For the text-containing cell, return its midpoint in [X, Y] coordinate format. 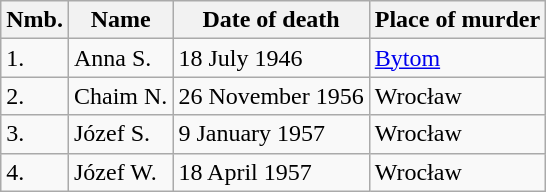
Anna S. [120, 58]
18 July 1946 [271, 58]
4. [35, 172]
Name [120, 20]
Józef W. [120, 172]
Chaim N. [120, 96]
1. [35, 58]
Place of murder [457, 20]
26 November 1956 [271, 96]
Bytom [457, 58]
Nmb. [35, 20]
Józef S. [120, 134]
3. [35, 134]
9 January 1957 [271, 134]
18 April 1957 [271, 172]
2. [35, 96]
Date of death [271, 20]
